Detect which cell encompasses the target text, then output its (X, Y) center coordinate. 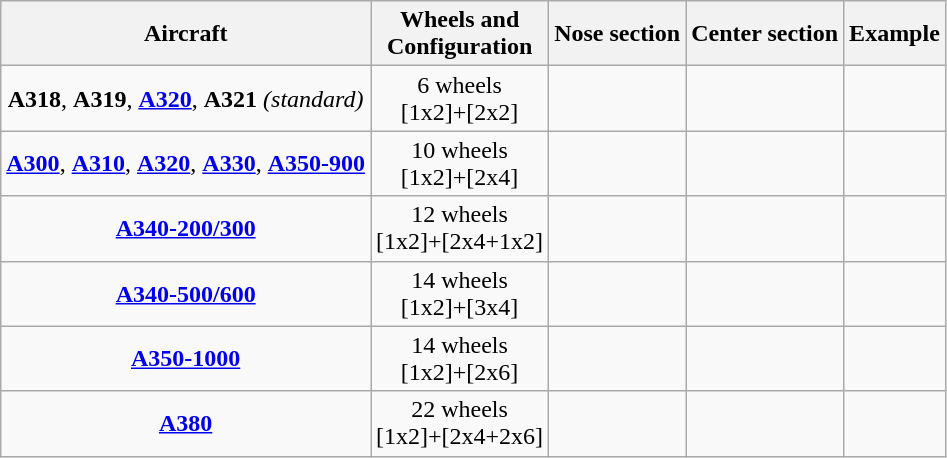
12 wheels[1x2]+[2x4+1x2] (460, 228)
Nose section (618, 34)
A340-200/300 (186, 228)
A380 (186, 424)
10 wheels[1x2]+[2x4] (460, 164)
Wheels andConfiguration (460, 34)
A350-1000 (186, 358)
6 wheels[1x2]+[2x2] (460, 98)
Center section (765, 34)
A318, A319, A320, A321 (standard) (186, 98)
14 wheels[1x2]+[2x6] (460, 358)
14 wheels[1x2]+[3x4] (460, 294)
A300, A310, A320, A330, A350-900 (186, 164)
Aircraft (186, 34)
22 wheels[1x2]+[2x4+2x6] (460, 424)
Example (895, 34)
A340-500/600 (186, 294)
